Find where the given text appears and provide that cell's center as [x, y] coordinate. 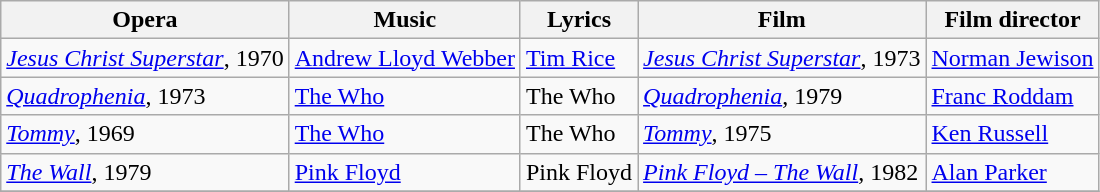
Jesus Christ Superstar, 1970 [145, 58]
Tommy, 1969 [145, 134]
Quadrophenia, 1979 [782, 96]
Norman Jewison [1012, 58]
Pink Floyd – The Wall, 1982 [782, 172]
Film director [1012, 20]
Tommy, 1975 [782, 134]
Alan Parker [1012, 172]
Tim Rice [578, 58]
Opera [145, 20]
Jesus Christ Superstar, 1973 [782, 58]
Music [404, 20]
The Wall, 1979 [145, 172]
Andrew Lloyd Webber [404, 58]
Quadrophenia, 1973 [145, 96]
Franc Roddam [1012, 96]
Film [782, 20]
Ken Russell [1012, 134]
Lyrics [578, 20]
